Scan for the cell matching the given text and deliver its [X, Y] coordinate at center. 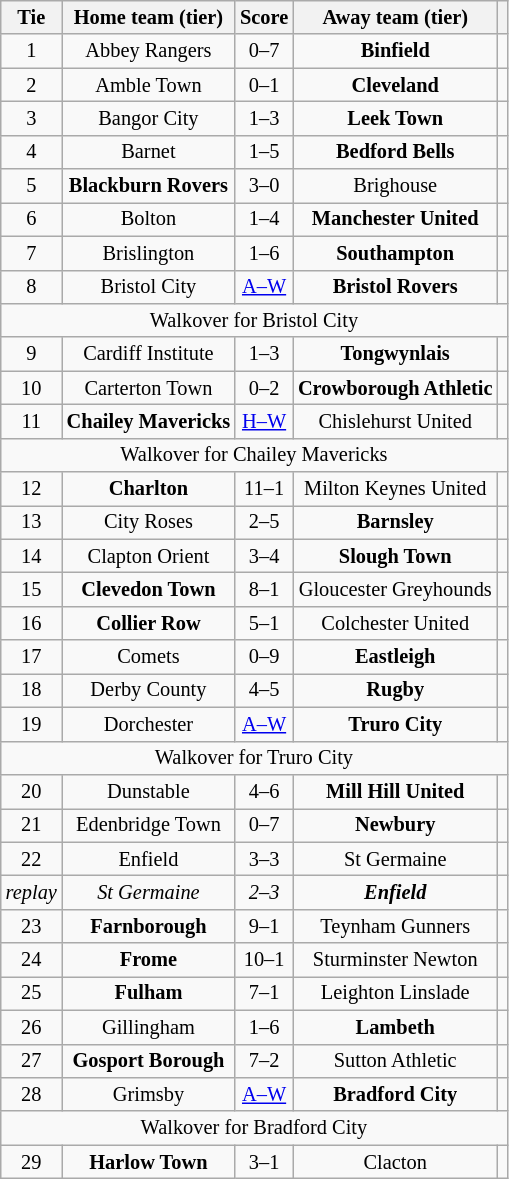
25 [32, 993]
4 [32, 152]
Amble Town [148, 85]
3–3 [264, 859]
Dunstable [148, 791]
Lambeth [395, 1027]
21 [32, 825]
Clevedon Town [148, 589]
Gloucester Greyhounds [395, 589]
13 [32, 522]
Barnsley [395, 522]
8 [32, 287]
Barnet [148, 152]
20 [32, 791]
Clacton [395, 1162]
3–4 [264, 556]
18 [32, 690]
Bedford Bells [395, 152]
0–2 [264, 388]
15 [32, 589]
0–9 [264, 657]
1 [32, 51]
9 [32, 354]
23 [32, 926]
14 [32, 556]
5–1 [264, 623]
Slough Town [395, 556]
Edenbridge Town [148, 825]
29 [32, 1162]
City Roses [148, 522]
7–2 [264, 1061]
8–1 [264, 589]
Blackburn Rovers [148, 186]
12 [32, 489]
Away team (tier) [395, 17]
Derby County [148, 690]
Gillingham [148, 1027]
26 [32, 1027]
Bristol Rovers [395, 287]
Colchester United [395, 623]
Bristol City [148, 287]
19 [32, 724]
Southampton [395, 253]
Cleveland [395, 85]
Brislington [148, 253]
Bangor City [148, 118]
10 [32, 388]
4–6 [264, 791]
Charlton [148, 489]
Fulham [148, 993]
Crowborough Athletic [395, 388]
11–1 [264, 489]
Gosport Borough [148, 1061]
Farnborough [148, 926]
27 [32, 1061]
Walkover for Chailey Mavericks [254, 455]
11 [32, 421]
replay [32, 892]
22 [32, 859]
Tongwynlais [395, 354]
Home team (tier) [148, 17]
1–4 [264, 219]
Binfield [395, 51]
Manchester United [395, 219]
Walkover for Truro City [254, 758]
16 [32, 623]
Bolton [148, 219]
Walkover for Bristol City [254, 320]
2 [32, 85]
Chislehurst United [395, 421]
Leighton Linslade [395, 993]
2–5 [264, 522]
Teynham Gunners [395, 926]
3 [32, 118]
28 [32, 1094]
Newbury [395, 825]
Rugby [395, 690]
5 [32, 186]
Eastleigh [395, 657]
Leek Town [395, 118]
Cardiff Institute [148, 354]
H–W [264, 421]
Grimsby [148, 1094]
Sturminster Newton [395, 960]
Bradford City [395, 1094]
Chailey Mavericks [148, 421]
Clapton Orient [148, 556]
Brighouse [395, 186]
10–1 [264, 960]
Comets [148, 657]
7 [32, 253]
Carterton Town [148, 388]
Abbey Rangers [148, 51]
0–1 [264, 85]
4–5 [264, 690]
Score [264, 17]
9–1 [264, 926]
1–5 [264, 152]
3–0 [264, 186]
Milton Keynes United [395, 489]
24 [32, 960]
6 [32, 219]
Collier Row [148, 623]
Sutton Athletic [395, 1061]
7–1 [264, 993]
Truro City [395, 724]
Mill Hill United [395, 791]
17 [32, 657]
Harlow Town [148, 1162]
Frome [148, 960]
Walkover for Bradford City [254, 1128]
Tie [32, 17]
3–1 [264, 1162]
2–3 [264, 892]
Dorchester [148, 724]
